Return (X, Y) of the center of cell containing provided text 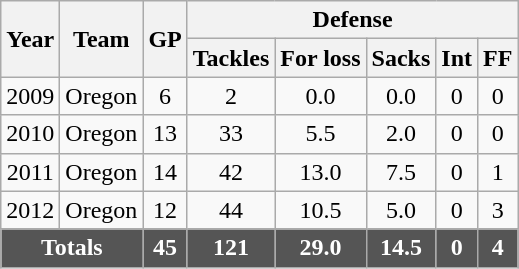
33 (231, 134)
6 (165, 96)
Tackles (231, 58)
5.5 (320, 134)
13 (165, 134)
4 (498, 248)
13.0 (320, 172)
Sacks (401, 58)
2009 (30, 96)
12 (165, 210)
45 (165, 248)
7.5 (401, 172)
Defense (352, 20)
2.0 (401, 134)
Int (457, 58)
14 (165, 172)
2012 (30, 210)
1 (498, 172)
14.5 (401, 248)
121 (231, 248)
44 (231, 210)
42 (231, 172)
3 (498, 210)
FF (498, 58)
Team (102, 39)
10.5 (320, 210)
2011 (30, 172)
5.0 (401, 210)
29.0 (320, 248)
2 (231, 96)
Year (30, 39)
For loss (320, 58)
GP (165, 39)
2010 (30, 134)
Totals (72, 248)
